Identify which cell holds the provided text, then report its (x, y) central coordinate. 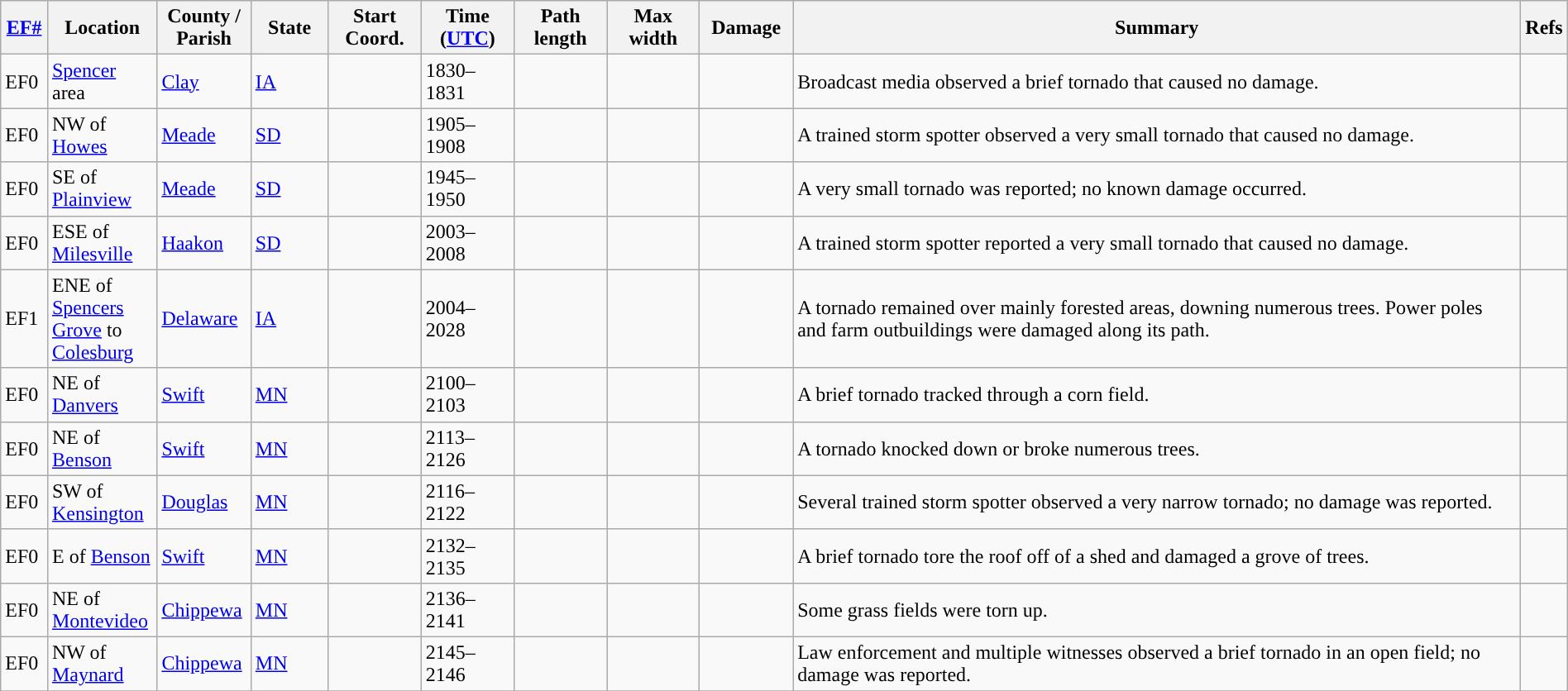
ESE of Milesville (102, 243)
Douglas (203, 503)
E of Benson (102, 555)
Some grass fields were torn up. (1157, 610)
Law enforcement and multiple witnesses observed a brief tornado in an open field; no damage was reported. (1157, 663)
Path length (561, 28)
Max width (653, 28)
Delaware (203, 319)
1905–1908 (467, 136)
Haakon (203, 243)
EF# (25, 28)
2113–2126 (467, 448)
NW of Howes (102, 136)
A brief tornado tore the roof off of a shed and damaged a grove of trees. (1157, 555)
County / Parish (203, 28)
Summary (1157, 28)
SE of Plainview (102, 188)
Refs (1544, 28)
2100–2103 (467, 395)
2132–2135 (467, 555)
NE of Montevideo (102, 610)
Clay (203, 81)
1830–1831 (467, 81)
2004–2028 (467, 319)
Location (102, 28)
Damage (746, 28)
NE of Benson (102, 448)
A trained storm spotter reported a very small tornado that caused no damage. (1157, 243)
EF1 (25, 319)
State (289, 28)
A tornado knocked down or broke numerous trees. (1157, 448)
A very small tornado was reported; no known damage occurred. (1157, 188)
Time (UTC) (467, 28)
A trained storm spotter observed a very small tornado that caused no damage. (1157, 136)
2116–2122 (467, 503)
1945–1950 (467, 188)
A brief tornado tracked through a corn field. (1157, 395)
2145–2146 (467, 663)
Start Coord. (375, 28)
NE of Danvers (102, 395)
A tornado remained over mainly forested areas, downing numerous trees. Power poles and farm outbuildings were damaged along its path. (1157, 319)
Spencer area (102, 81)
NW of Maynard (102, 663)
2136–2141 (467, 610)
SW of Kensington (102, 503)
Several trained storm spotter observed a very narrow tornado; no damage was reported. (1157, 503)
ENE of Spencers Grove to Colesburg (102, 319)
2003–2008 (467, 243)
Broadcast media observed a brief tornado that caused no damage. (1157, 81)
